Provide the (x, y) coordinate of the cell's center where the given text is located.  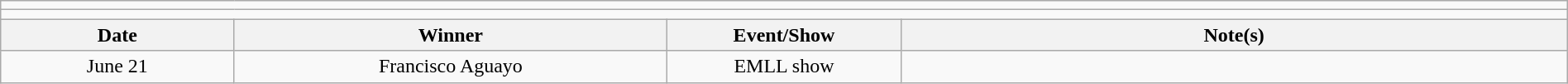
Event/Show (784, 35)
Note(s) (1234, 35)
Date (117, 35)
EMLL show (784, 67)
Winner (451, 35)
Francisco Aguayo (451, 67)
June 21 (117, 67)
